Locate the cell with the specified text and output its (X, Y) center coordinate. 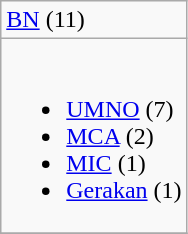
UMNO (7) MCA (2) MIC (1) Gerakan (1) (94, 136)
BN (11) (94, 20)
